Search for the cell housing the specified text and yield its [x, y] center coordinate. 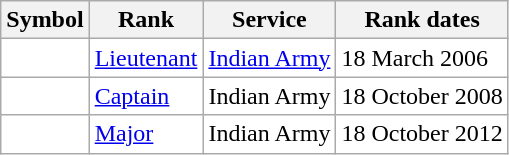
Rank [146, 20]
Rank dates [422, 20]
Captain [146, 96]
Lieutenant [146, 58]
18 October 2008 [422, 96]
Service [270, 20]
18 October 2012 [422, 134]
18 March 2006 [422, 58]
Major [146, 134]
Symbol [45, 20]
